Pinpoint the cell where the given text exists, returning its (X, Y) midpoint coordinate. 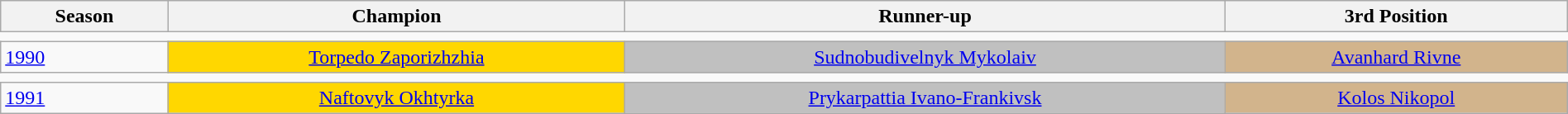
Season (84, 17)
Sudnobudivelnyk Mykolaiv (925, 57)
1990 (84, 57)
1991 (84, 97)
3rd Position (1396, 17)
Runner-up (925, 17)
Champion (397, 17)
Kolos Nikopol (1396, 97)
Prykarpattia Ivano-Frankivsk (925, 97)
Naftovyk Okhtyrka (397, 97)
Avanhard Rivne (1396, 57)
Torpedo Zaporizhzhia (397, 57)
